Identify which cell holds the provided text, then report its [X, Y] central coordinate. 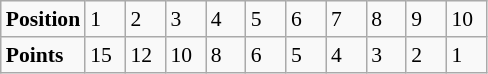
15 [105, 55]
9 [426, 19]
Points [43, 55]
12 [145, 55]
7 [346, 19]
Position [43, 19]
